Provide the (x, y) coordinate of the cell's center where the given text is located.  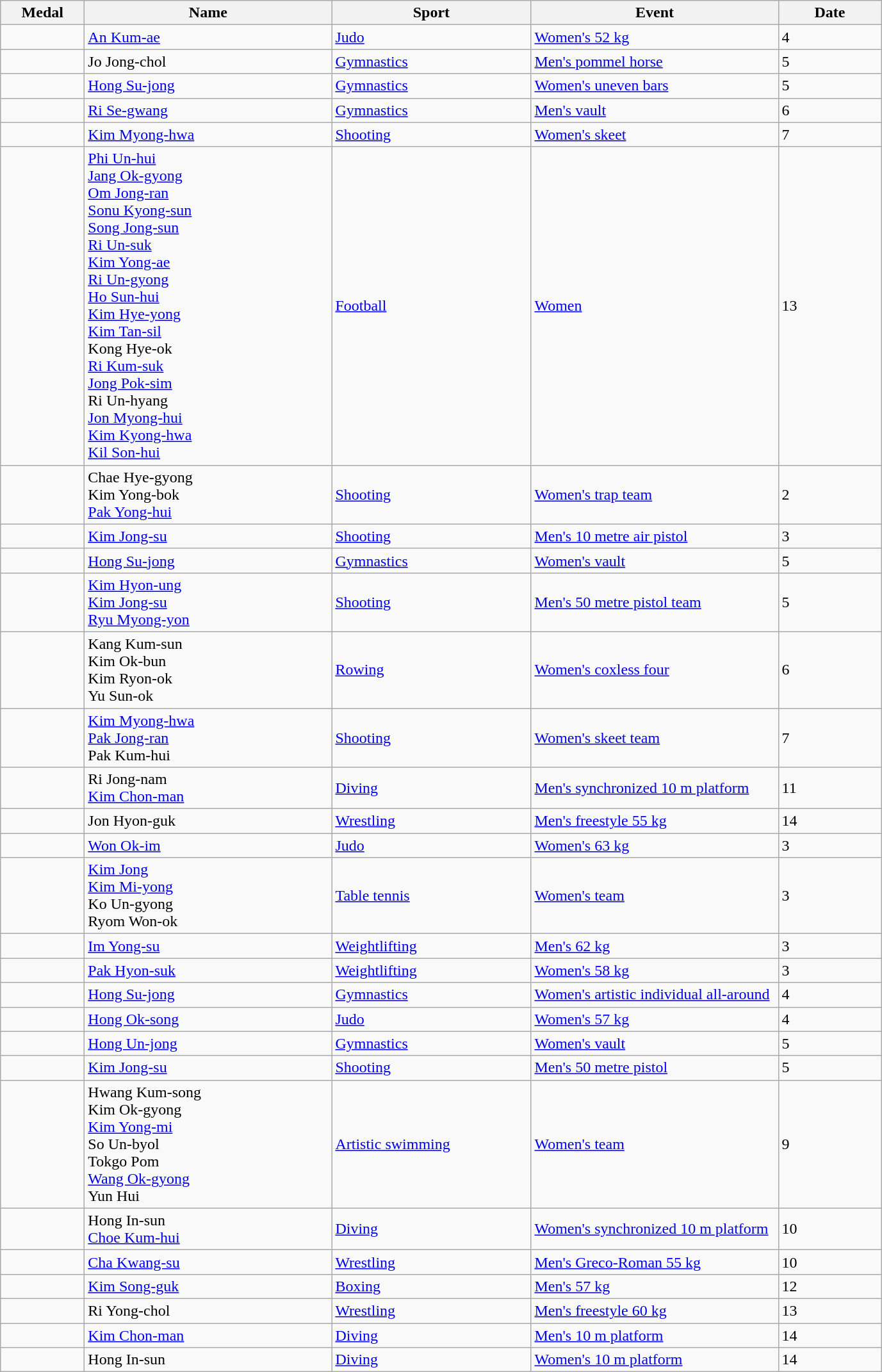
Men's 57 kg (655, 1286)
Artistic swimming (432, 1144)
Hong In-sunChoe Kum-hui (208, 1229)
Boxing (432, 1286)
Sport (432, 13)
Rowing (432, 670)
Hwang Kum-songKim Ok-gyongKim Yong-miSo Un-byolTokgo PomWang Ok-gyongYun Hui (208, 1144)
Women's trap team (655, 494)
Pak Hyon-suk (208, 970)
Name (208, 13)
Hong In-sun (208, 1360)
Event (655, 13)
Women's 58 kg (655, 970)
Date (830, 13)
Medal (42, 13)
Hong Un-jong (208, 1043)
Jo Jong-chol (208, 61)
Women's coxless four (655, 670)
Women's synchronized 10 m platform (655, 1229)
Won Ok-im (208, 845)
Women's 52 kg (655, 37)
Women's 10 m platform (655, 1360)
Women (655, 306)
Kim JongKim Mi-yongKo Un-gyongRyom Won-ok (208, 895)
Kang Kum-sunKim Ok-bunKim Ryon-okYu Sun-ok (208, 670)
Ri Yong-chol (208, 1311)
Men's Greco-Roman 55 kg (655, 1262)
12 (830, 1286)
Kim Myong-hwa (208, 135)
Women's uneven bars (655, 86)
Women's skeet team (655, 738)
Men's freestyle 55 kg (655, 821)
Im Yong-su (208, 946)
Kim Hyon-ungKim Jong-suRyu Myong-yon (208, 602)
Men's pommel horse (655, 61)
Kim Myong-hwaPak Jong-ranPak Kum-hui (208, 738)
Men's 62 kg (655, 946)
Men's 10 metre air pistol (655, 536)
Men's synchronized 10 m platform (655, 788)
Jon Hyon-guk (208, 821)
Men's freestyle 60 kg (655, 1311)
2 (830, 494)
Kim Song-guk (208, 1286)
Cha Kwang-su (208, 1262)
9 (830, 1144)
Hong Ok-song (208, 1019)
Men's vault (655, 110)
Men's 50 metre pistol team (655, 602)
Men's 10 m platform (655, 1335)
Women's artistic individual all-around (655, 995)
Football (432, 306)
Women's skeet (655, 135)
Ri Jong-namKim Chon-man (208, 788)
Women's 57 kg (655, 1019)
Kim Chon-man (208, 1335)
Ri Se-gwang (208, 110)
Table tennis (432, 895)
Women's 63 kg (655, 845)
An Kum-ae (208, 37)
Chae Hye-gyongKim Yong-bokPak Yong-hui (208, 494)
Men's 50 metre pistol (655, 1068)
11 (830, 788)
